Return the (x, y) coordinate for the center point of the cell that contains the specified text.  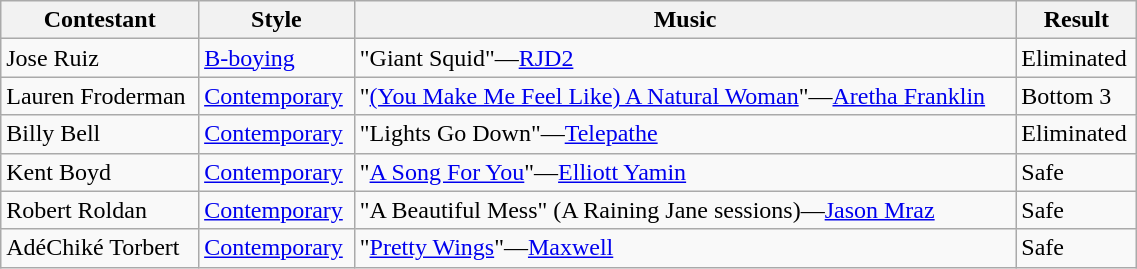
"(You Make Me Feel Like) A Natural Woman"—Aretha Franklin (685, 96)
"Giant Squid"—RJD2 (685, 58)
Kent Boyd (100, 172)
"A Song For You"—Elliott Yamin (685, 172)
Style (277, 20)
"Lights Go Down"—Telepathe (685, 134)
"A Beautiful Mess" (A Raining Jane sessions)—Jason Mraz (685, 210)
Result (1076, 20)
Bottom 3 (1076, 96)
Lauren Froderman (100, 96)
Jose Ruiz (100, 58)
AdéChiké Torbert (100, 248)
Music (685, 20)
Contestant (100, 20)
B-boying (277, 58)
Robert Roldan (100, 210)
Billy Bell (100, 134)
"Pretty Wings"—Maxwell (685, 248)
